Pinpoint the cell where the given text exists, returning its (X, Y) midpoint coordinate. 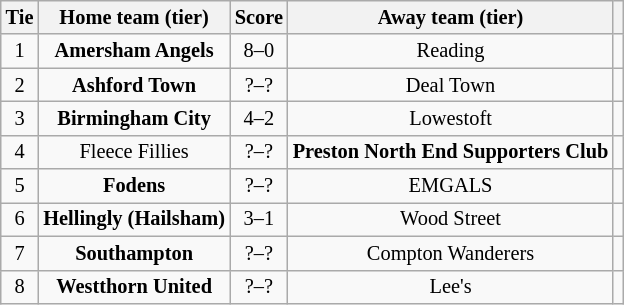
2 (20, 85)
Compton Wanderers (450, 253)
7 (20, 253)
Hellingly (Hailsham) (134, 219)
EMGALS (450, 186)
Reading (450, 51)
4–2 (259, 118)
Westthorn United (134, 287)
6 (20, 219)
Score (259, 17)
Lowestoft (450, 118)
Ashford Town (134, 85)
1 (20, 51)
Birmingham City (134, 118)
Southampton (134, 253)
4 (20, 152)
Amersham Angels (134, 51)
Fleece Fillies (134, 152)
Deal Town (450, 85)
Wood Street (450, 219)
Fodens (134, 186)
Lee's (450, 287)
Home team (tier) (134, 17)
Preston North End Supporters Club (450, 152)
8–0 (259, 51)
5 (20, 186)
8 (20, 287)
3 (20, 118)
3–1 (259, 219)
Away team (tier) (450, 17)
Tie (20, 17)
